Detect which cell encompasses the target text, then output its (X, Y) center coordinate. 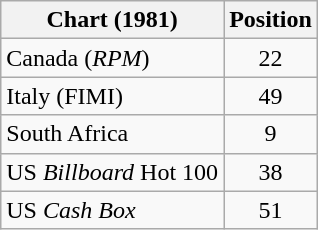
Canada (RPM) (112, 58)
US Cash Box (112, 210)
51 (271, 210)
38 (271, 172)
22 (271, 58)
Chart (1981) (112, 20)
US Billboard Hot 100 (112, 172)
9 (271, 134)
South Africa (112, 134)
Italy (FIMI) (112, 96)
49 (271, 96)
Position (271, 20)
